Return [X, Y] of the center of cell containing provided text 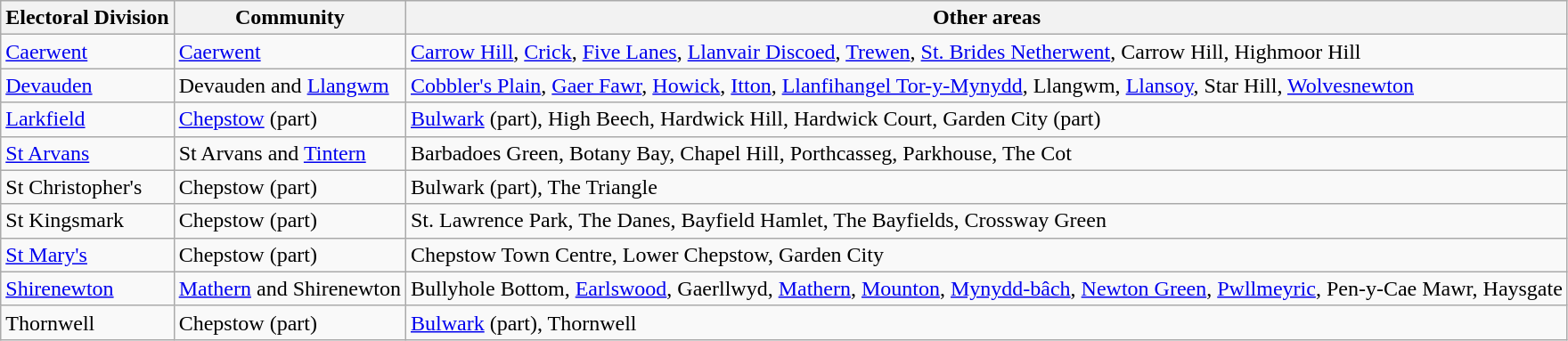
St Arvans and Tintern [290, 153]
Barbadoes Green, Botany Bay, Chapel Hill, Porthcasseg, Parkhouse, The Cot [986, 153]
Devauden and Llangwm [290, 85]
Mathern and Shirenewton [290, 288]
Larkfield [87, 119]
Bulwark (part), The Triangle [986, 187]
St Mary's [87, 255]
St Christopher's [87, 187]
Community [290, 18]
St. Lawrence Park, The Danes, Bayfield Hamlet, The Bayfields, Crossway Green [986, 221]
St Arvans [87, 153]
Bullyhole Bottom, Earlswood, Gaerllwyd, Mathern, Mounton, Mynydd-bâch, Newton Green, Pwllmeyric, Pen-y-Cae Mawr, Haysgate [986, 288]
Electoral Division [87, 18]
Bulwark (part), Thornwell [986, 322]
Chepstow Town Centre, Lower Chepstow, Garden City [986, 255]
Cobbler's Plain, Gaer Fawr, Howick, Itton, Llanfihangel Tor-y-Mynydd, Llangwm, Llansoy, Star Hill, Wolvesnewton [986, 85]
Other areas [986, 18]
Devauden [87, 85]
Thornwell [87, 322]
Bulwark (part), High Beech, Hardwick Hill, Hardwick Court, Garden City (part) [986, 119]
St Kingsmark [87, 221]
Shirenewton [87, 288]
Carrow Hill, Crick, Five Lanes, Llanvair Discoed, Trewen, St. Brides Netherwent, Carrow Hill, Highmoor Hill [986, 52]
